Scan for the cell matching the given text and deliver its (x, y) coordinate at center. 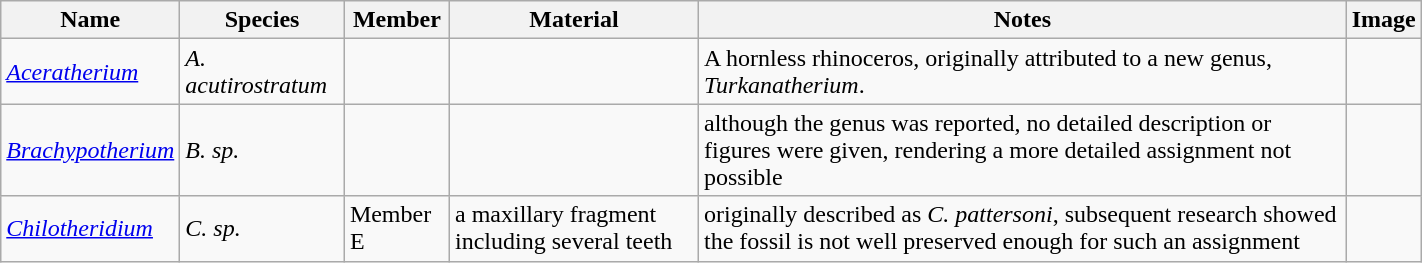
Notes (1022, 20)
A hornless rhinoceros, originally attributed to a new genus, Turkanatherium. (1022, 72)
Species (262, 20)
Image (1384, 20)
Member (396, 20)
B. sp. (262, 150)
Chilotheridium (90, 228)
Material (574, 20)
A. acutirostratum (262, 72)
Name (90, 20)
originally described as C. pattersoni, subsequent research showed the fossil is not well preserved enough for such an assignment (1022, 228)
although the genus was reported, no detailed description or figures were given, rendering a more detailed assignment not possible (1022, 150)
a maxillary fragment including several teeth (574, 228)
C. sp. (262, 228)
Brachypotherium (90, 150)
Aceratherium (90, 72)
Member E (396, 228)
